Identify which cell holds the provided text, then report its (x, y) central coordinate. 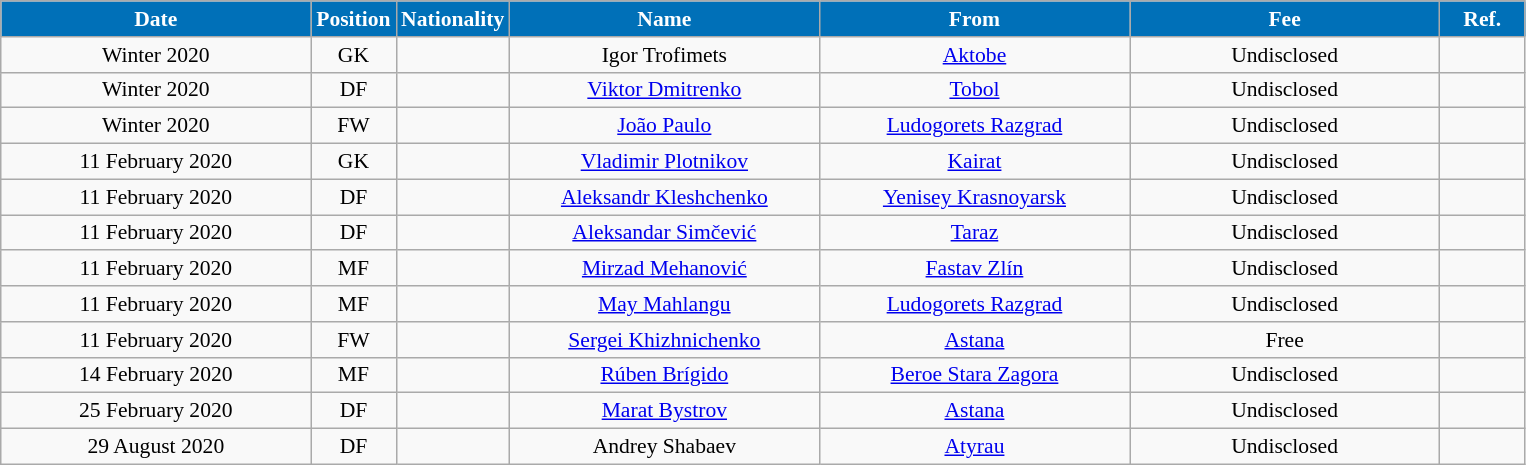
Atyrau (974, 447)
Rúben Brígido (664, 375)
25 February 2020 (156, 411)
Sergei Khizhnichenko (664, 340)
From (974, 19)
Name (664, 19)
Position (354, 19)
Aktobe (974, 55)
Nationality (452, 19)
Kairat (974, 162)
Free (1285, 340)
May Mahlangu (664, 304)
Fee (1285, 19)
Ref. (1482, 19)
Vladimir Plotnikov (664, 162)
Viktor Dmitrenko (664, 90)
Yenisey Krasnoyarsk (974, 197)
Date (156, 19)
29 August 2020 (156, 447)
Beroe Stara Zagora (974, 375)
Tobol (974, 90)
João Paulo (664, 126)
Aleksandr Kleshchenko (664, 197)
Mirzad Mehanović (664, 269)
Fastav Zlín (974, 269)
Andrey Shabaev (664, 447)
Marat Bystrov (664, 411)
Igor Trofimets (664, 55)
Aleksandar Simčević (664, 233)
14 February 2020 (156, 375)
Taraz (974, 233)
